Pinpoint the cell where the given text exists, returning its (x, y) midpoint coordinate. 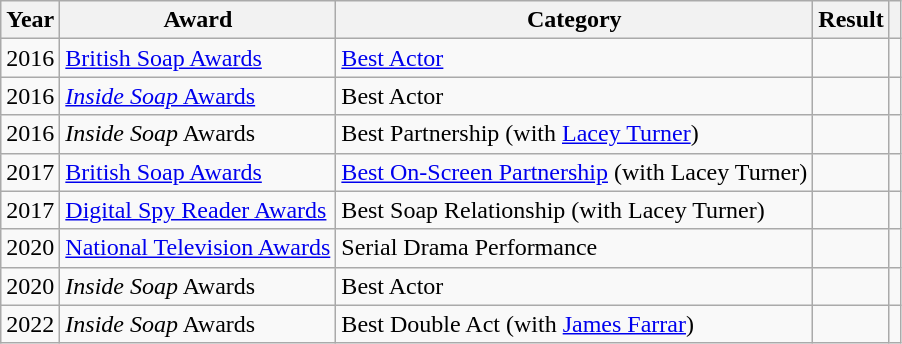
Best On-Screen Partnership (with Lacey Turner) (574, 172)
2022 (30, 324)
Digital Spy Reader Awards (198, 210)
National Television Awards (198, 248)
Serial Drama Performance (574, 248)
Category (574, 20)
Best Double Act (with James Farrar) (574, 324)
Best Partnership (with Lacey Turner) (574, 134)
Best Soap Relationship (with Lacey Turner) (574, 210)
Result (851, 20)
Year (30, 20)
Award (198, 20)
